Search for the cell housing the specified text and yield its [x, y] center coordinate. 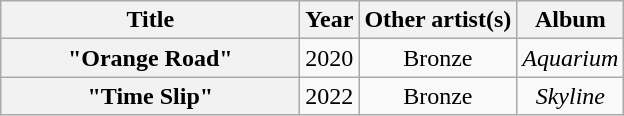
Year [330, 20]
2020 [330, 58]
Other artist(s) [438, 20]
"Time Slip" [150, 96]
Skyline [570, 96]
Aquarium [570, 58]
Title [150, 20]
2022 [330, 96]
Album [570, 20]
"Orange Road" [150, 58]
